Output the (X, Y) coordinate of the center of the cell containing the given text.  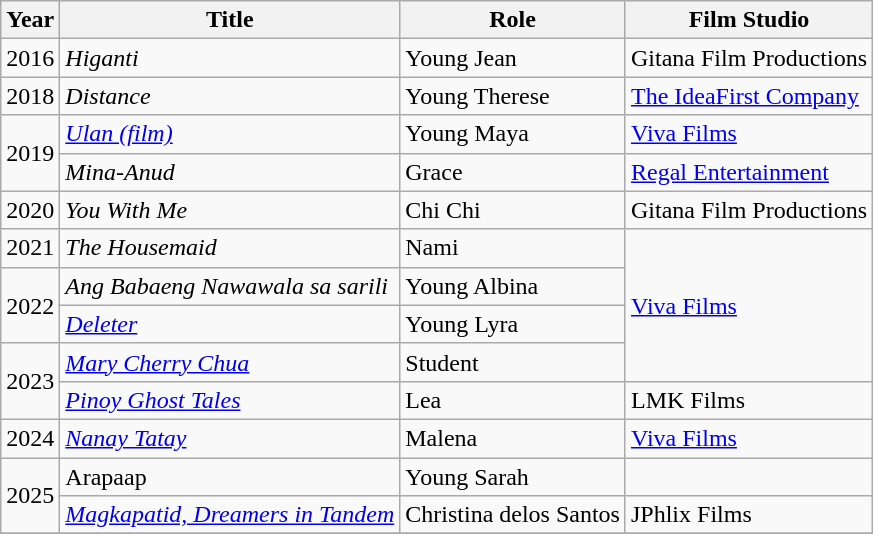
2021 (30, 248)
Young Lyra (513, 324)
Magkapatid, Dreamers in Tandem (230, 515)
2018 (30, 96)
Nanay Tatay (230, 438)
Young Jean (513, 58)
Distance (230, 96)
Young Albina (513, 286)
LMK Films (748, 400)
Mina-Anud (230, 172)
Arapaap (230, 477)
Role (513, 20)
Malena (513, 438)
Young Therese (513, 96)
Young Sarah (513, 477)
2025 (30, 496)
JPhlix Films (748, 515)
Ulan (film) (230, 134)
Deleter (230, 324)
2022 (30, 305)
Chi Chi (513, 210)
2019 (30, 153)
The IdeaFirst Company (748, 96)
Film Studio (748, 20)
Nami (513, 248)
Title (230, 20)
Higanti (230, 58)
You With Me (230, 210)
Young Maya (513, 134)
2023 (30, 381)
Grace (513, 172)
Lea (513, 400)
Ang Babaeng Nawawala sa sarili (230, 286)
2020 (30, 210)
Mary Cherry Chua (230, 362)
Student (513, 362)
Regal Entertainment (748, 172)
2024 (30, 438)
Pinoy Ghost Tales (230, 400)
Year (30, 20)
The Housemaid (230, 248)
2016 (30, 58)
Christina delos Santos (513, 515)
